Return [X, Y] of the center of cell containing provided text 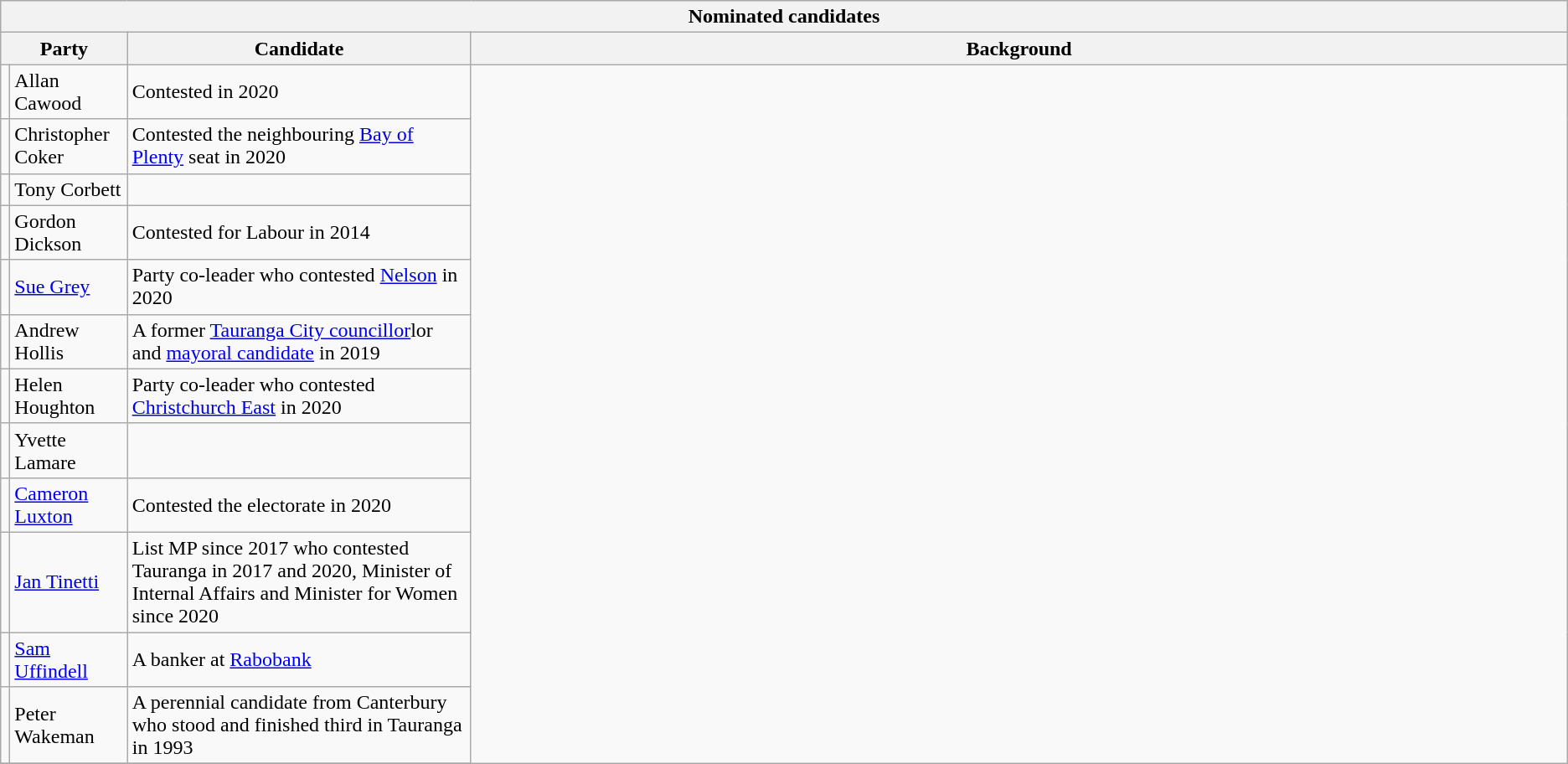
Yvette Lamare [69, 451]
Tony Corbett [69, 189]
Contested the neighbouring Bay of Plenty seat in 2020 [299, 146]
Contested in 2020 [299, 92]
Cameron Luxton [69, 504]
Background [1019, 49]
Jan Tinetti [69, 581]
A perennial candidate from Canterbury who stood and finished third in Tauranga in 1993 [299, 725]
Nominated candidates [784, 17]
Candidate [299, 49]
Contested the electorate in 2020 [299, 504]
Helen Houghton [69, 395]
A former Tauranga City councillorlor and mayoral candidate in 2019 [299, 342]
Christopher Coker [69, 146]
Allan Cawood [69, 92]
Party co-leader who contested Nelson in 2020 [299, 286]
Party [64, 49]
List MP since 2017 who contested Tauranga in 2017 and 2020, Minister of Internal Affairs and Minister for Women since 2020 [299, 581]
A banker at Rabobank [299, 658]
Contested for Labour in 2014 [299, 233]
Sue Grey [69, 286]
Andrew Hollis [69, 342]
Peter Wakeman [69, 725]
Gordon Dickson [69, 233]
Sam Uffindell [69, 658]
Party co-leader who contested Christchurch East in 2020 [299, 395]
